Provide the (x, y) coordinate of the cell's center where the given text is located.  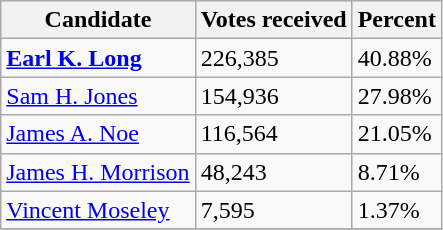
40.88% (396, 58)
James A. Noe (98, 134)
Sam H. Jones (98, 96)
Votes received (274, 20)
Vincent Moseley (98, 210)
Candidate (98, 20)
8.71% (396, 172)
116,564 (274, 134)
James H. Morrison (98, 172)
Earl K. Long (98, 58)
1.37% (396, 210)
48,243 (274, 172)
7,595 (274, 210)
154,936 (274, 96)
21.05% (396, 134)
Percent (396, 20)
27.98% (396, 96)
226,385 (274, 58)
